Scan for the cell matching the given text and deliver its [x, y] coordinate at center. 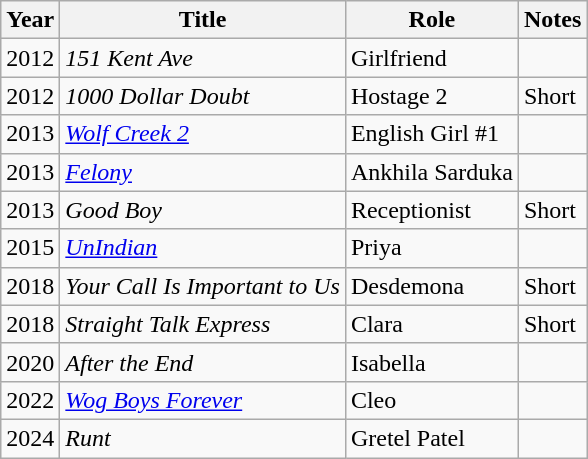
Wog Boys Forever [203, 400]
Hostage 2 [432, 96]
Role [432, 20]
Gretel Patel [432, 438]
2020 [30, 362]
Title [203, 20]
Clara [432, 324]
After the End [203, 362]
1000 Dollar Doubt [203, 96]
Girlfriend [432, 58]
Desdemona [432, 286]
Good Boy [203, 210]
English Girl #1 [432, 134]
UnIndian [203, 248]
Wolf Creek 2 [203, 134]
Felony [203, 172]
2022 [30, 400]
Straight Talk Express [203, 324]
2024 [30, 438]
Year [30, 20]
151 Kent Ave [203, 58]
Priya [432, 248]
Your Call Is Important to Us [203, 286]
Runt [203, 438]
Receptionist [432, 210]
Isabella [432, 362]
Cleo [432, 400]
Notes [552, 20]
Ankhila Sarduka [432, 172]
2015 [30, 248]
